Capture the cell that displays the provided text and extract its [x, y] central coordinate. 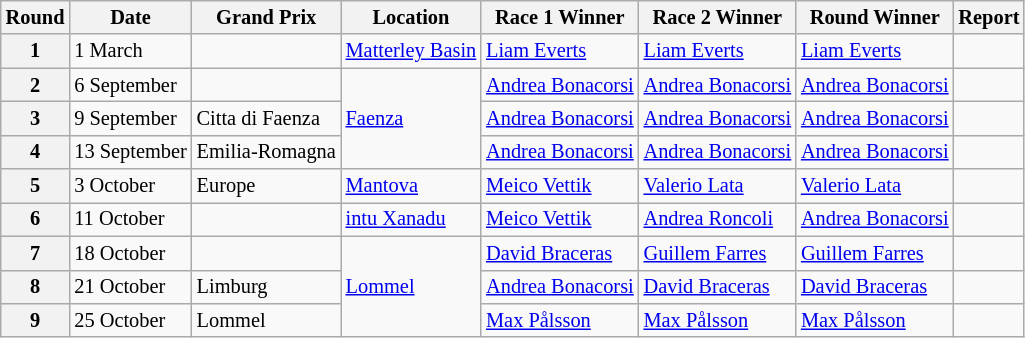
6 September [130, 85]
Grand Prix [266, 17]
Race 2 Winner [718, 17]
1 March [130, 51]
Matterley Basin [411, 51]
9 [36, 320]
Europe [266, 186]
8 [36, 287]
5 [36, 186]
3 October [130, 186]
Report [990, 17]
Race 1 Winner [560, 17]
25 October [130, 320]
Citta di Faenza [266, 118]
Limburg [266, 287]
Mantova [411, 186]
7 [36, 253]
1 [36, 51]
Round [36, 17]
11 October [130, 219]
Andrea Roncoli [718, 219]
6 [36, 219]
Location [411, 17]
4 [36, 152]
2 [36, 85]
Date [130, 17]
3 [36, 118]
13 September [130, 152]
Emilia-Romagna [266, 152]
intu Xanadu [411, 219]
18 October [130, 253]
21 October [130, 287]
Round Winner [874, 17]
Faenza [411, 118]
9 September [130, 118]
